Pinpoint the cell where the given text exists, returning its [X, Y] midpoint coordinate. 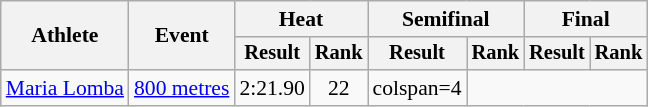
Final [586, 19]
Heat [300, 19]
Athlete [65, 36]
Event [182, 36]
22 [339, 88]
Semifinal [446, 19]
800 metres [182, 88]
2:21.90 [272, 88]
colspan=4 [418, 88]
Maria Lomba [65, 88]
